Return (X, Y) of the center of cell containing provided text 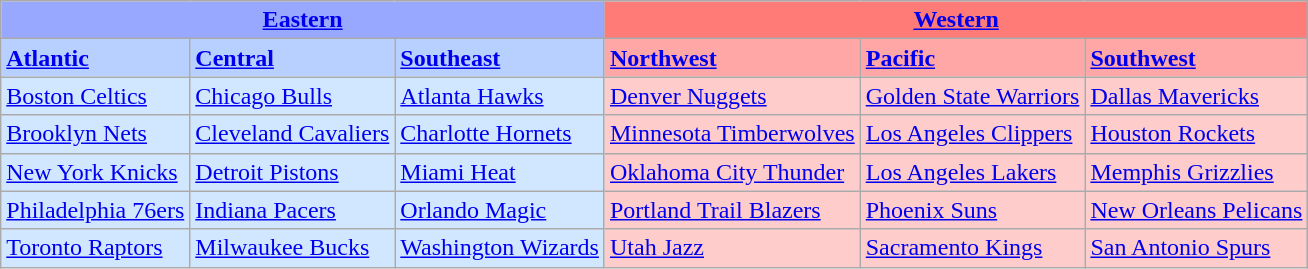
Denver Nuggets (732, 96)
Indiana Pacers (292, 210)
Los Angeles Clippers (972, 134)
Oklahoma City Thunder (732, 172)
Phoenix Suns (972, 210)
Los Angeles Lakers (972, 172)
Minnesota Timberwolves (732, 134)
San Antonio Spurs (1196, 248)
Eastern (303, 20)
Utah Jazz (732, 248)
Washington Wizards (500, 248)
Northwest (732, 58)
Southeast (500, 58)
Pacific (972, 58)
Sacramento Kings (972, 248)
Detroit Pistons (292, 172)
Brooklyn Nets (96, 134)
Portland Trail Blazers (732, 210)
Miami Heat (500, 172)
Boston Celtics (96, 96)
New Orleans Pelicans (1196, 210)
Milwaukee Bucks (292, 248)
Memphis Grizzlies (1196, 172)
Southwest (1196, 58)
Philadelphia 76ers (96, 210)
Atlanta Hawks (500, 96)
Atlantic (96, 58)
New York Knicks (96, 172)
Charlotte Hornets (500, 134)
Western (956, 20)
Cleveland Cavaliers (292, 134)
Dallas Mavericks (1196, 96)
Golden State Warriors (972, 96)
Orlando Magic (500, 210)
Central (292, 58)
Houston Rockets (1196, 134)
Chicago Bulls (292, 96)
Toronto Raptors (96, 248)
